For the text-containing cell, return its midpoint in [X, Y] coordinate format. 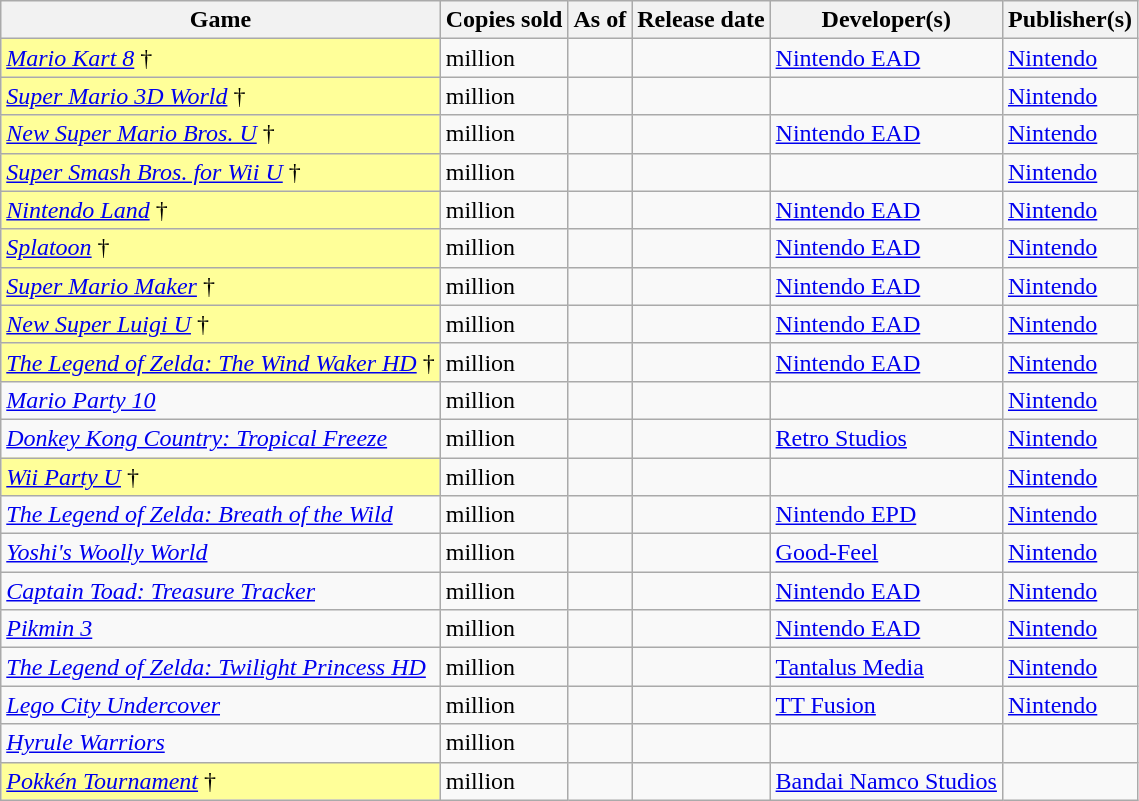
New Super Luigi U † [220, 324]
Copies sold [504, 20]
Mario Kart 8 † [220, 58]
The Legend of Zelda: Twilight Princess HD [220, 667]
Super Smash Bros. for Wii U † [220, 172]
The Legend of Zelda: The Wind Waker HD † [220, 362]
Lego City Undercover [220, 705]
The Legend of Zelda: Breath of the Wild [220, 515]
Wii Party U † [220, 477]
Donkey Kong Country: Tropical Freeze [220, 438]
Retro Studios [886, 438]
Tantalus Media [886, 667]
Super Mario Maker † [220, 286]
Nintendo Land † [220, 210]
Super Mario 3D World † [220, 96]
New Super Mario Bros. U † [220, 134]
Release date [701, 20]
Pokkén Tournament † [220, 781]
Bandai Namco Studios [886, 781]
Splatoon † [220, 248]
Nintendo EPD [886, 515]
Captain Toad: Treasure Tracker [220, 591]
Pikmin 3 [220, 629]
As of [600, 20]
Developer(s) [886, 20]
Hyrule Warriors [220, 743]
TT Fusion [886, 705]
Good-Feel [886, 553]
Game [220, 20]
Yoshi's Woolly World [220, 553]
Mario Party 10 [220, 400]
Publisher(s) [1070, 20]
